Locate the cell with the specified text and output its [x, y] center coordinate. 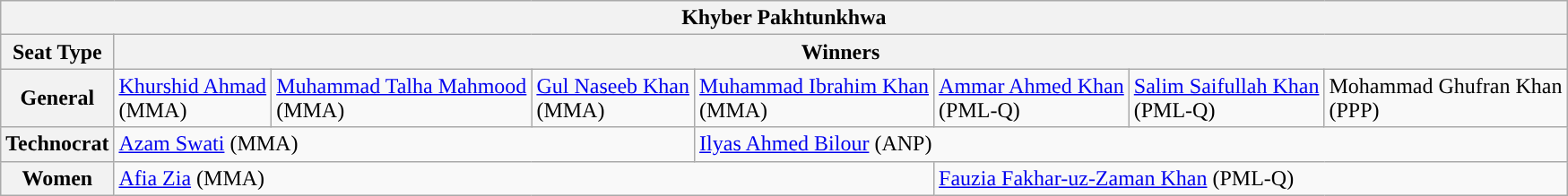
Mohammad Ghufran Khan(PPP) [1445, 98]
Afia Zia (MMA) [524, 178]
Fauzia Fakhar-uz-Zaman Khan (PML-Q) [1251, 178]
Muhammad Talha Mahmood(MMA) [402, 98]
Khyber Pakhtunkhwa [784, 18]
Gul Naseeb Khan(MMA) [613, 98]
Winners [841, 52]
Ammar Ahmed Khan(PML-Q) [1032, 98]
Khurshid Ahmad(MMA) [193, 98]
Azam Swati (MMA) [404, 144]
Seat Type [57, 52]
Ilyas Ahmed Bilour (ANP) [1131, 144]
Technocrat [57, 144]
Muhammad Ibrahim Khan(MMA) [814, 98]
Salim Saifullah Khan(PML-Q) [1226, 98]
General [57, 98]
Women [57, 178]
